Return the (X, Y) coordinate for the center point of the cell that contains the specified text.  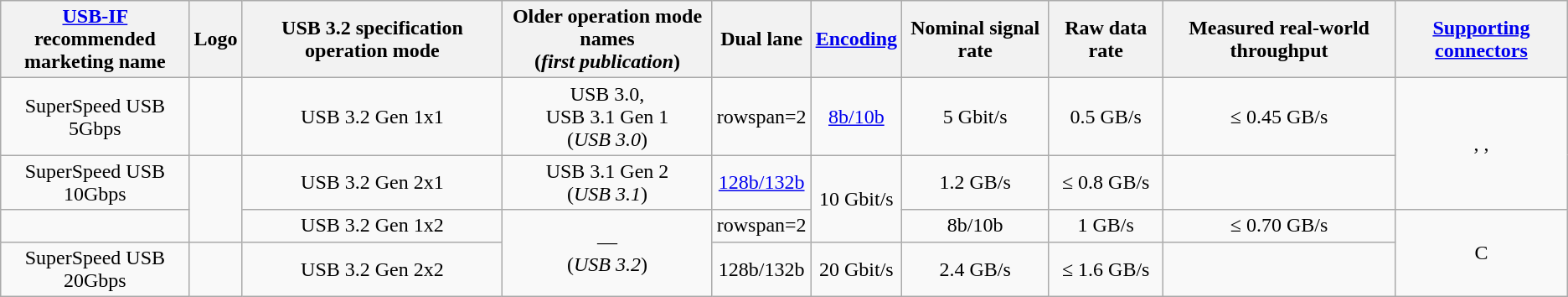
Raw data rate (1106, 39)
≤ 0.45 GB/s (1280, 117)
20 Gbit/s (856, 268)
Measured real-world throughput (1280, 39)
USB 3.2 Gen 2x1 (372, 183)
USB 3.2 Gen 1x2 (372, 226)
Supporting connectors (1482, 39)
Nominal signal rate (975, 39)
USB 3.0,USB 3.1 Gen 1(USB 3.0) (607, 117)
≤ 0.8 GB/s (1106, 183)
USB 3.2 Gen 2x2 (372, 268)
Logo (216, 39)
1.2 GB/s (975, 183)
Older operation mode names(first publication) (607, 39)
USB 3.2 Gen 1x1 (372, 117)
C (1482, 253)
2.4 GB/s (975, 268)
USB 3.1 Gen 2(USB 3.1) (607, 183)
SuperSpeed USB 10Gbps (95, 183)
SuperSpeed USB 20Gbps (95, 268)
≤ 1.6 GB/s (1106, 268)
USB-IF recommendedmarketing name (95, 39)
5 Gbit/s (975, 117)
USB 3.2 specification operation mode (372, 39)
10 Gbit/s (856, 198)
1 GB/s (1106, 226)
0.5 GB/s (1106, 117)
Dual lane (761, 39)
—(USB 3.2) (607, 253)
Encoding (856, 39)
SuperSpeed USB 5Gbps (95, 117)
, , (1482, 144)
≤ 0.70 GB/s (1280, 226)
